Output the [X, Y] coordinate of the center of the cell containing the given text.  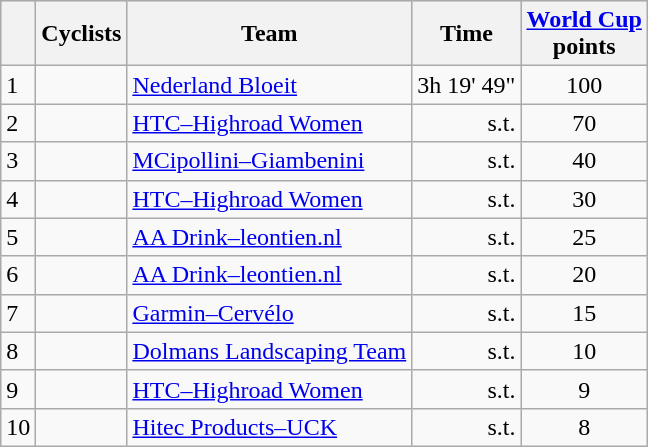
Cyclists [82, 34]
4 [18, 199]
20 [584, 275]
Time [466, 34]
1 [18, 85]
6 [18, 275]
3h 19' 49" [466, 85]
70 [584, 123]
30 [584, 199]
Hitec Products–UCK [270, 427]
3 [18, 161]
Garmin–Cervélo [270, 313]
World Cuppoints [584, 34]
MCipollini–Giambenini [270, 161]
25 [584, 237]
40 [584, 161]
5 [18, 237]
7 [18, 313]
2 [18, 123]
Dolmans Landscaping Team [270, 351]
100 [584, 85]
Nederland Bloeit [270, 85]
15 [584, 313]
Team [270, 34]
